For the text-containing cell, return its midpoint in (x, y) coordinate format. 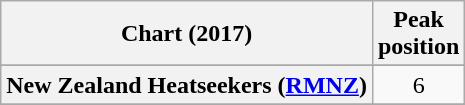
6 (418, 85)
Chart (2017) (187, 34)
Peakposition (418, 34)
New Zealand Heatseekers (RMNZ) (187, 85)
